Determine the [x, y] coordinate at the center of the cell enclosing the given text.  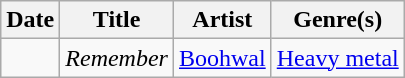
Genre(s) [338, 20]
Heavy metal [338, 58]
Remember [117, 58]
Title [117, 20]
Artist [222, 20]
Boohwal [222, 58]
Date [30, 20]
